Output the (x, y) coordinate of the center of the cell containing the given text.  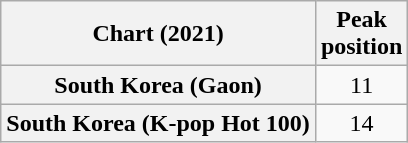
South Korea (Gaon) (158, 85)
South Korea (K-pop Hot 100) (158, 123)
Chart (2021) (158, 34)
11 (361, 85)
Peakposition (361, 34)
14 (361, 123)
